Return (x, y) of the center of cell containing provided text 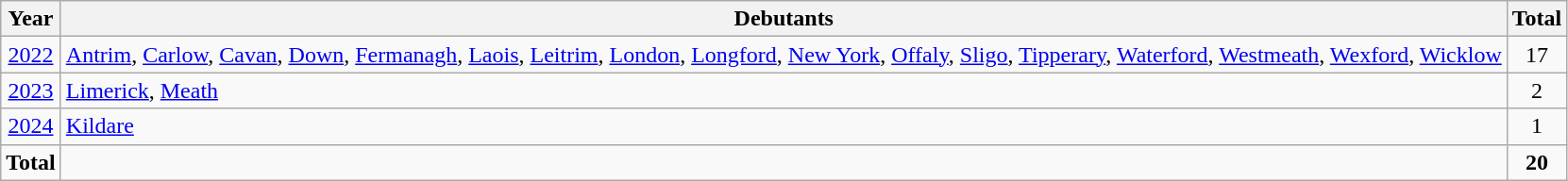
1 (1537, 126)
20 (1537, 162)
2024 (31, 126)
Kildare (784, 126)
2023 (31, 90)
2022 (31, 55)
17 (1537, 55)
Debutants (784, 19)
Limerick, Meath (784, 90)
Year (31, 19)
Antrim, Carlow, Cavan, Down, Fermanagh, Laois, Leitrim, London, Longford, New York, Offaly, Sligo, Tipperary, Waterford, Westmeath, Wexford, Wicklow (784, 55)
2 (1537, 90)
